Extract the [x, y] coordinate from the center of the cell holding the provided text.  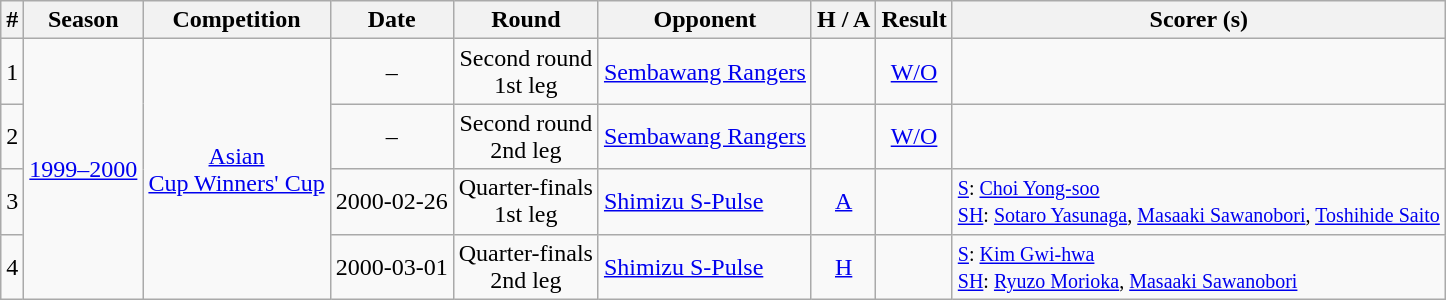
Quarter-finals2nd leg [526, 266]
1 [12, 72]
H [843, 266]
Result [914, 20]
# [12, 20]
Competition [236, 20]
4 [12, 266]
2000-03-01 [392, 266]
S: Choi Yong-sooSH: Sotaro Yasunaga, Masaaki Sawanobori, Toshihide Saito [1198, 202]
A [843, 202]
1999–2000 [84, 169]
Quarter-finals1st leg [526, 202]
Season [84, 20]
Opponent [704, 20]
Date [392, 20]
3 [12, 202]
Second round1st leg [526, 72]
Round [526, 20]
AsianCup Winners' Cup [236, 169]
Second round2nd leg [526, 136]
2 [12, 136]
H / A [843, 20]
Scorer (s) [1198, 20]
2000-02-26 [392, 202]
S: Kim Gwi-hwaSH: Ryuzo Morioka, Masaaki Sawanobori [1198, 266]
